Detect which cell encompasses the target text, then output its (X, Y) center coordinate. 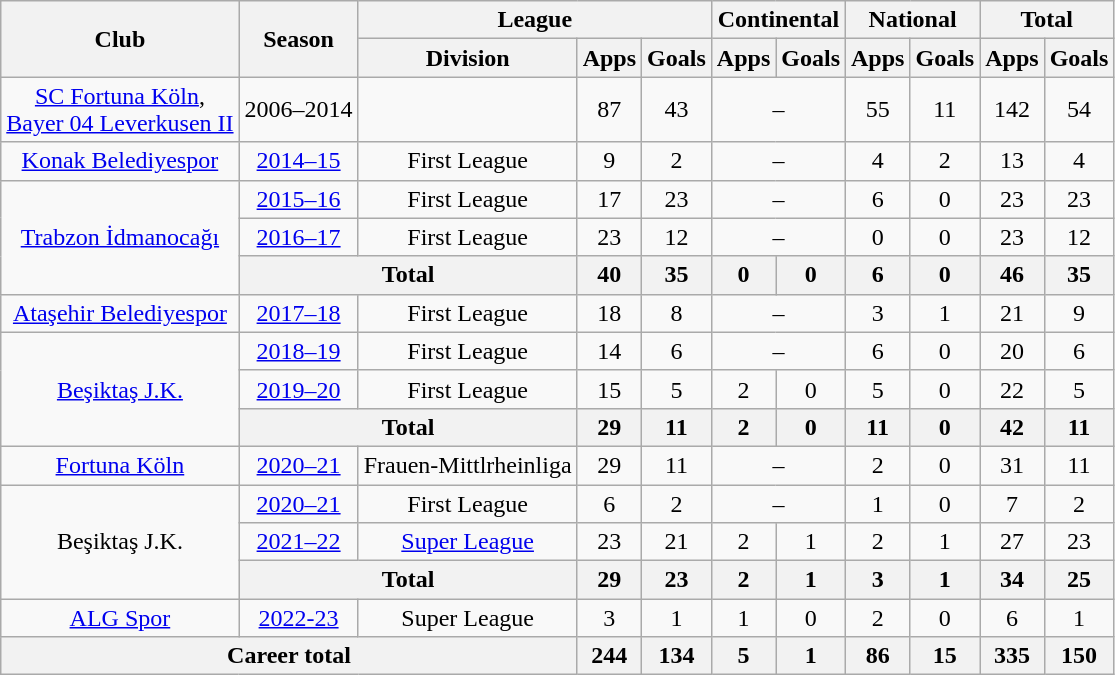
Continental (778, 20)
2019–20 (298, 389)
40 (609, 275)
20 (1012, 351)
142 (1012, 110)
7 (1012, 503)
8 (677, 313)
18 (609, 313)
SC Fortuna Köln,Bayer 04 Leverkusen II (120, 110)
25 (1079, 580)
17 (609, 199)
86 (878, 656)
335 (1012, 656)
34 (1012, 580)
55 (878, 110)
2022-23 (298, 618)
42 (1012, 427)
Konak Belediyespor (120, 161)
2006–2014 (298, 110)
2016–17 (298, 237)
2018–19 (298, 351)
Trabzon İdmanocağı (120, 237)
134 (677, 656)
27 (1012, 542)
2021–22 (298, 542)
22 (1012, 389)
Club (120, 39)
150 (1079, 656)
Season (298, 39)
14 (609, 351)
Frauen-Mittlrheinliga (468, 465)
2015–16 (298, 199)
Ataşehir Belediyespor (120, 313)
2014–15 (298, 161)
2017–18 (298, 313)
13 (1012, 161)
31 (1012, 465)
Career total (289, 656)
46 (1012, 275)
League (534, 20)
43 (677, 110)
National (913, 20)
Division (468, 58)
ALG Spor (120, 618)
87 (609, 110)
54 (1079, 110)
Fortuna Köln (120, 465)
244 (609, 656)
